Pinpoint the cell where the given text exists, returning its [x, y] midpoint coordinate. 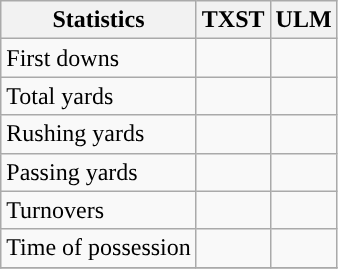
ULM [304, 20]
Total yards [99, 96]
Time of possession [99, 248]
Passing yards [99, 172]
Rushing yards [99, 134]
Statistics [99, 20]
First downs [99, 58]
TXST [233, 20]
Turnovers [99, 210]
